Return the (x, y) coordinate for the center point of the cell that contains the specified text.  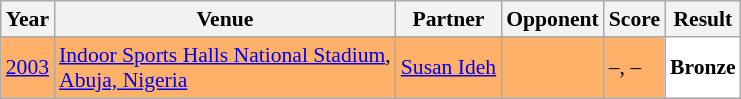
Indoor Sports Halls National Stadium,Abuja, Nigeria (225, 68)
Susan Ideh (448, 68)
Bronze (703, 68)
Year (28, 19)
Partner (448, 19)
Result (703, 19)
–, – (634, 68)
Venue (225, 19)
2003 (28, 68)
Opponent (552, 19)
Score (634, 19)
